From the cell containing the given text, extract its center point as (x, y) coordinate. 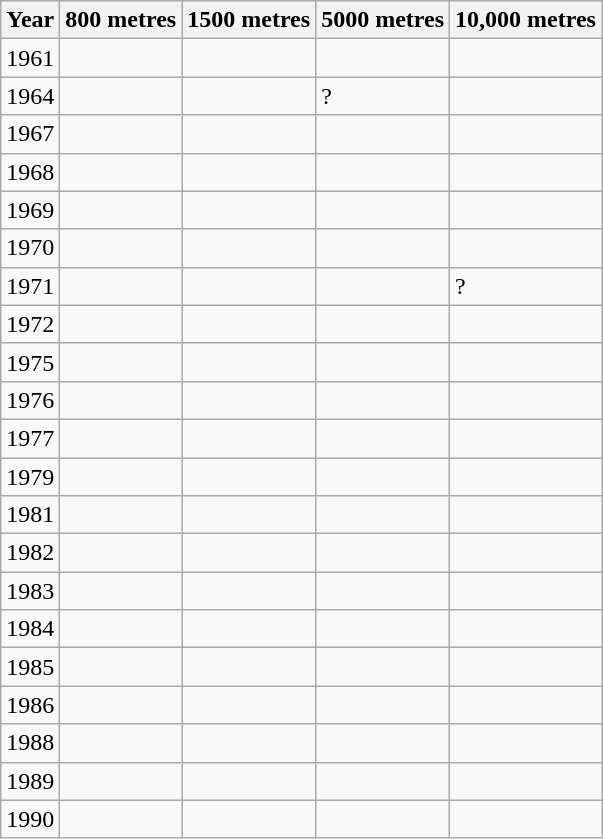
1983 (30, 591)
1990 (30, 819)
1979 (30, 477)
1988 (30, 743)
1981 (30, 515)
800 metres (121, 20)
1975 (30, 362)
Year (30, 20)
1985 (30, 667)
1986 (30, 705)
1977 (30, 438)
1961 (30, 58)
5000 metres (383, 20)
1967 (30, 134)
1970 (30, 248)
1989 (30, 781)
1982 (30, 553)
1964 (30, 96)
1972 (30, 324)
1976 (30, 400)
1500 metres (249, 20)
1968 (30, 172)
10,000 metres (526, 20)
1984 (30, 629)
1971 (30, 286)
1969 (30, 210)
